From the cell containing the given text, extract its center point as (x, y) coordinate. 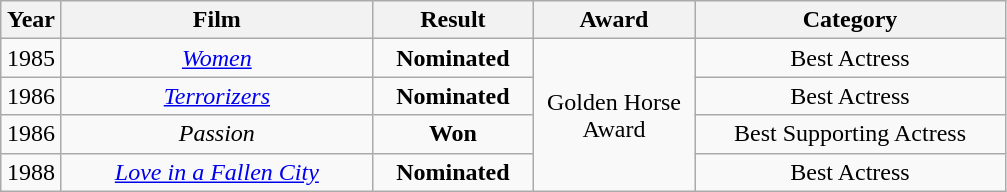
Love in a Fallen City (216, 172)
Film (216, 20)
Best Supporting Actress (850, 134)
Women (216, 58)
Golden Horse Award (614, 115)
Category (850, 20)
1988 (32, 172)
Terrorizers (216, 96)
Passion (216, 134)
1985 (32, 58)
Won (452, 134)
Result (452, 20)
Award (614, 20)
Year (32, 20)
